Locate the cell with the specified text and output its [x, y] center coordinate. 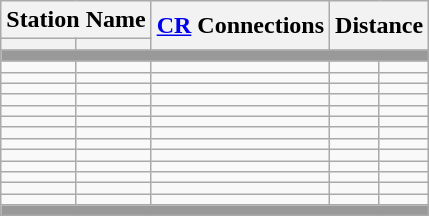
Distance [380, 26]
Station Name [76, 20]
CR Connections [240, 26]
